Identify which cell holds the provided text, then report its [x, y] central coordinate. 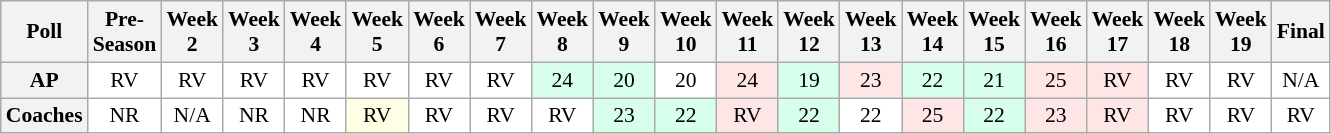
Final [1301, 32]
Week17 [1118, 32]
Week19 [1241, 32]
Week4 [316, 32]
21 [994, 80]
Week5 [377, 32]
19 [809, 80]
Week10 [686, 32]
AP [44, 80]
Week12 [809, 32]
Poll [44, 32]
Week6 [439, 32]
Week8 [562, 32]
Week2 [192, 32]
Week18 [1179, 32]
Week14 [933, 32]
Coaches [44, 116]
Week11 [748, 32]
Pre-Season [125, 32]
Week3 [254, 32]
Week9 [624, 32]
Week13 [871, 32]
Week15 [994, 32]
Week7 [501, 32]
Week16 [1056, 32]
